Capture the cell that displays the provided text and extract its [X, Y] central coordinate. 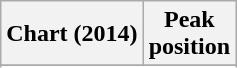
Chart (2014) [72, 34]
Peak position [189, 34]
